Detect which cell encompasses the target text, then output its (X, Y) center coordinate. 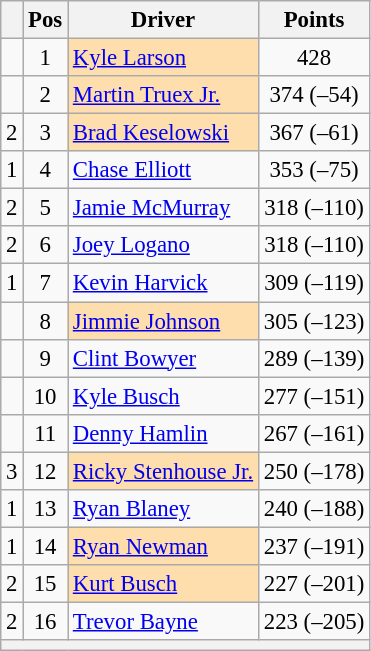
305 (–123) (314, 321)
Jamie McMurray (164, 208)
5 (46, 208)
240 (–188) (314, 509)
10 (46, 396)
9 (46, 358)
374 (–54) (314, 95)
11 (46, 433)
7 (46, 283)
12 (46, 471)
6 (46, 245)
Points (314, 20)
237 (–191) (314, 546)
Kevin Harvick (164, 283)
Kyle Busch (164, 396)
13 (46, 509)
Driver (164, 20)
Kyle Larson (164, 58)
16 (46, 621)
Brad Keselowski (164, 133)
309 (–119) (314, 283)
Jimmie Johnson (164, 321)
Clint Bowyer (164, 358)
14 (46, 546)
277 (–151) (314, 396)
Chase Elliott (164, 170)
428 (314, 58)
227 (–201) (314, 584)
Pos (46, 20)
Ricky Stenhouse Jr. (164, 471)
Kurt Busch (164, 584)
Ryan Newman (164, 546)
367 (–61) (314, 133)
8 (46, 321)
267 (–161) (314, 433)
Trevor Bayne (164, 621)
Denny Hamlin (164, 433)
Martin Truex Jr. (164, 95)
15 (46, 584)
223 (–205) (314, 621)
250 (–178) (314, 471)
Joey Logano (164, 245)
289 (–139) (314, 358)
Ryan Blaney (164, 509)
353 (–75) (314, 170)
4 (46, 170)
